Identify which cell holds the provided text, then report its (x, y) central coordinate. 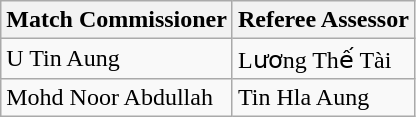
Referee Assessor (323, 20)
Mohd Noor Abdullah (117, 97)
U Tin Aung (117, 59)
Match Commissioner (117, 20)
Tin Hla Aung (323, 97)
Lương Thế Tài (323, 59)
